Extract the (x, y) coordinate from the center of the cell holding the provided text.  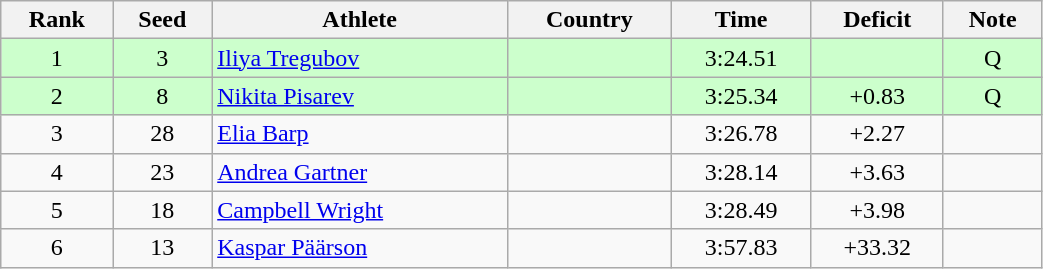
+3.63 (877, 172)
Note (992, 20)
Kaspar Päärson (360, 248)
1 (57, 58)
3:57.83 (741, 248)
+3.98 (877, 210)
2 (57, 96)
5 (57, 210)
Seed (162, 20)
+33.32 (877, 248)
6 (57, 248)
Time (741, 20)
+0.83 (877, 96)
3:28.49 (741, 210)
3:25.34 (741, 96)
13 (162, 248)
+2.27 (877, 134)
Country (590, 20)
8 (162, 96)
Nikita Pisarev (360, 96)
Campbell Wright (360, 210)
3:26.78 (741, 134)
Athlete (360, 20)
18 (162, 210)
Elia Barp (360, 134)
28 (162, 134)
Iliya Tregubov (360, 58)
Andrea Gartner (360, 172)
3:28.14 (741, 172)
3:24.51 (741, 58)
Rank (57, 20)
23 (162, 172)
4 (57, 172)
Deficit (877, 20)
